From the cell containing the given text, extract its center point as (x, y) coordinate. 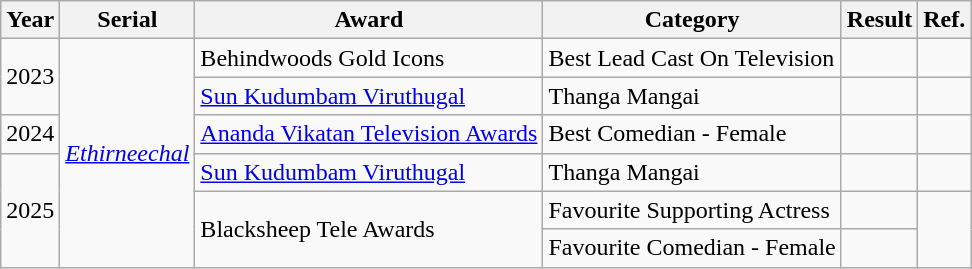
2025 (30, 210)
Result (879, 20)
2023 (30, 77)
2024 (30, 134)
Favourite Comedian - Female (692, 248)
Best Lead Cast On Television (692, 58)
Ethirneechal (128, 153)
Award (369, 20)
Best Comedian - Female (692, 134)
Favourite Supporting Actress (692, 210)
Serial (128, 20)
Behindwoods Gold Icons (369, 58)
Ref. (944, 20)
Year (30, 20)
Ananda Vikatan Television Awards (369, 134)
Blacksheep Tele Awards (369, 229)
Category (692, 20)
